Provide the (x, y) coordinate of the cell's center where the given text is located.  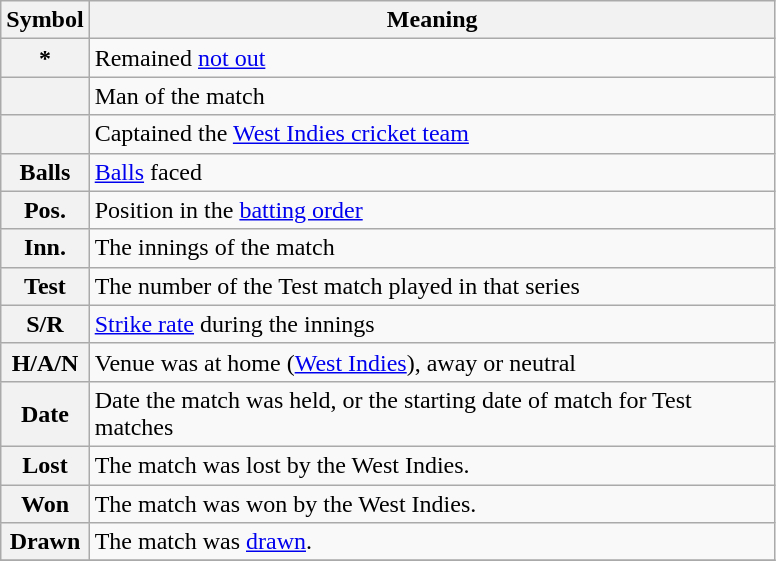
The match was drawn. (432, 542)
* (45, 58)
Man of the match (432, 96)
Strike rate during the innings (432, 324)
Won (45, 503)
Date the match was held, or the starting date of match for Test matches (432, 414)
Balls (45, 172)
Test (45, 286)
The innings of the match (432, 248)
Date (45, 414)
S/R (45, 324)
Pos. (45, 210)
The match was lost by the West Indies. (432, 465)
The number of the Test match played in that series (432, 286)
Venue was at home (West Indies), away or neutral (432, 362)
Symbol (45, 20)
Meaning (432, 20)
H/A/N (45, 362)
Position in the batting order (432, 210)
Drawn (45, 542)
Captained the West Indies cricket team (432, 134)
Inn. (45, 248)
Remained not out (432, 58)
Balls faced (432, 172)
Lost (45, 465)
The match was won by the West Indies. (432, 503)
